Capture the cell that displays the provided text and extract its [X, Y] central coordinate. 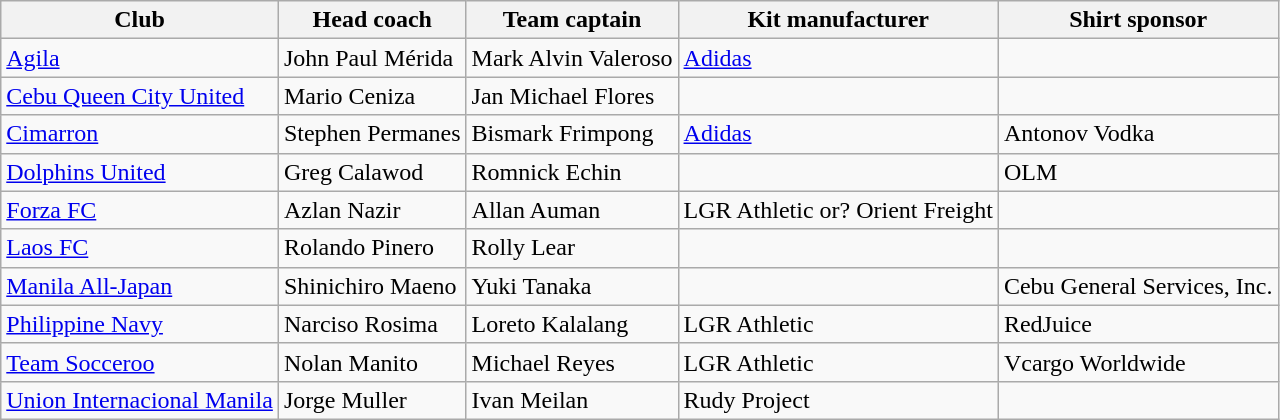
Rolly Lear [572, 248]
Vcargo Worldwide [1138, 362]
Team Socceroo [140, 362]
Manila All-Japan [140, 286]
Laos FC [140, 248]
Yuki Tanaka [572, 286]
Jorge Muller [372, 400]
Romnick Echin [572, 172]
Nolan Manito [372, 362]
Antonov Vodka [1138, 134]
OLM [1138, 172]
RedJuice [1138, 324]
Ivan Meilan [572, 400]
Club [140, 20]
Allan Auman [572, 210]
John Paul Mérida [372, 58]
Rolando Pinero [372, 248]
Union Internacional Manila [140, 400]
Cimarron [140, 134]
Loreto Kalalang [572, 324]
Kit manufacturer [838, 20]
Forza FC [140, 210]
Mark Alvin Valeroso [572, 58]
Agila [140, 58]
LGR Athletic or? Orient Freight [838, 210]
Cebu Queen City United [140, 96]
Narciso Rosima [372, 324]
Greg Calawod [372, 172]
Rudy Project [838, 400]
Stephen Permanes [372, 134]
Bismark Frimpong [572, 134]
Dolphins United [140, 172]
Mario Ceniza [372, 96]
Shinichiro Maeno [372, 286]
Cebu General Services, Inc. [1138, 286]
Philippine Navy [140, 324]
Head coach [372, 20]
Shirt sponsor [1138, 20]
Michael Reyes [572, 362]
Azlan Nazir [372, 210]
Jan Michael Flores [572, 96]
Team captain [572, 20]
